Scan for the cell matching the given text and deliver its [x, y] coordinate at center. 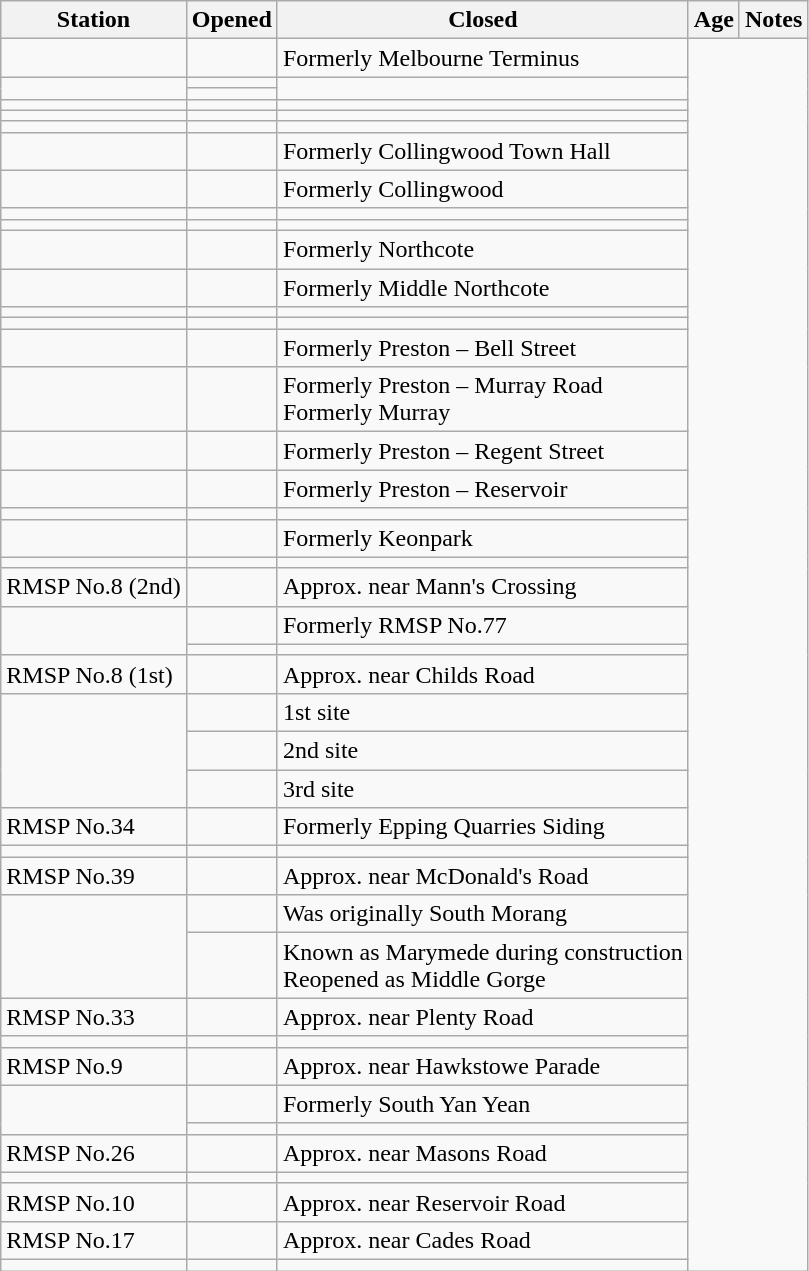
RMSP No.34 [94, 827]
Formerly Preston – Regent Street [482, 451]
Was originally South Morang [482, 914]
Formerly Collingwood Town Hall [482, 151]
Formerly Melbourne Terminus [482, 58]
Age [714, 20]
RMSP No.10 [94, 1202]
Formerly Middle Northcote [482, 287]
Closed [482, 20]
2nd site [482, 750]
1st site [482, 712]
Approx. near McDonald's Road [482, 876]
Approx. near Mann's Crossing [482, 587]
3rd site [482, 789]
Approx. near Cades Road [482, 1240]
Approx. near Hawkstowe Parade [482, 1066]
Formerly Epping Quarries Siding [482, 827]
Formerly South Yan Yean [482, 1104]
Approx. near Masons Road [482, 1153]
Formerly Preston – Bell Street [482, 348]
RMSP No.39 [94, 876]
RMSP No.17 [94, 1240]
Known as Marymede during constructionReopened as Middle Gorge [482, 966]
RMSP No.9 [94, 1066]
Formerly Keonpark [482, 538]
Approx. near Plenty Road [482, 1017]
RMSP No.26 [94, 1153]
Approx. near Reservoir Road [482, 1202]
Formerly Preston – Murray RoadFormerly Murray [482, 400]
RMSP No.8 (1st) [94, 674]
Opened [232, 20]
Approx. near Childs Road [482, 674]
RMSP No.8 (2nd) [94, 587]
Notes [773, 20]
Formerly Preston – Reservoir [482, 489]
Formerly Northcote [482, 249]
Formerly RMSP No.77 [482, 625]
Station [94, 20]
RMSP No.33 [94, 1017]
Formerly Collingwood [482, 189]
